Pinpoint the cell where the given text exists, returning its (x, y) midpoint coordinate. 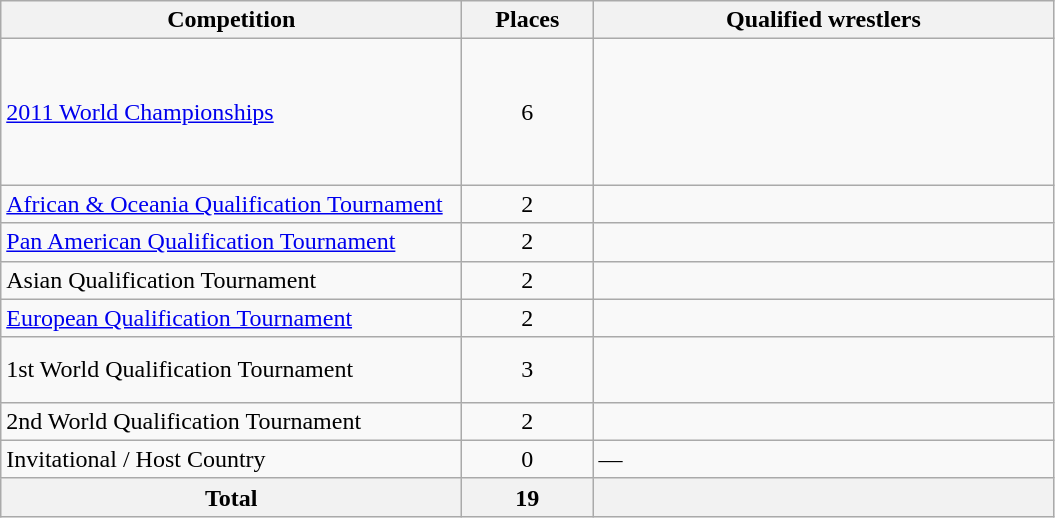
Invitational / Host Country (232, 459)
1st World Qualification Tournament (232, 370)
Pan American Qualification Tournament (232, 242)
Total (232, 497)
European Qualification Tournament (232, 318)
Competition (232, 20)
3 (528, 370)
Asian Qualification Tournament (232, 280)
2nd World Qualification Tournament (232, 421)
2011 World Championships (232, 112)
Places (528, 20)
Qualified wrestlers (824, 20)
African & Oceania Qualification Tournament (232, 204)
— (824, 459)
19 (528, 497)
6 (528, 112)
0 (528, 459)
